Find where the given text appears and provide that cell's center as [x, y] coordinate. 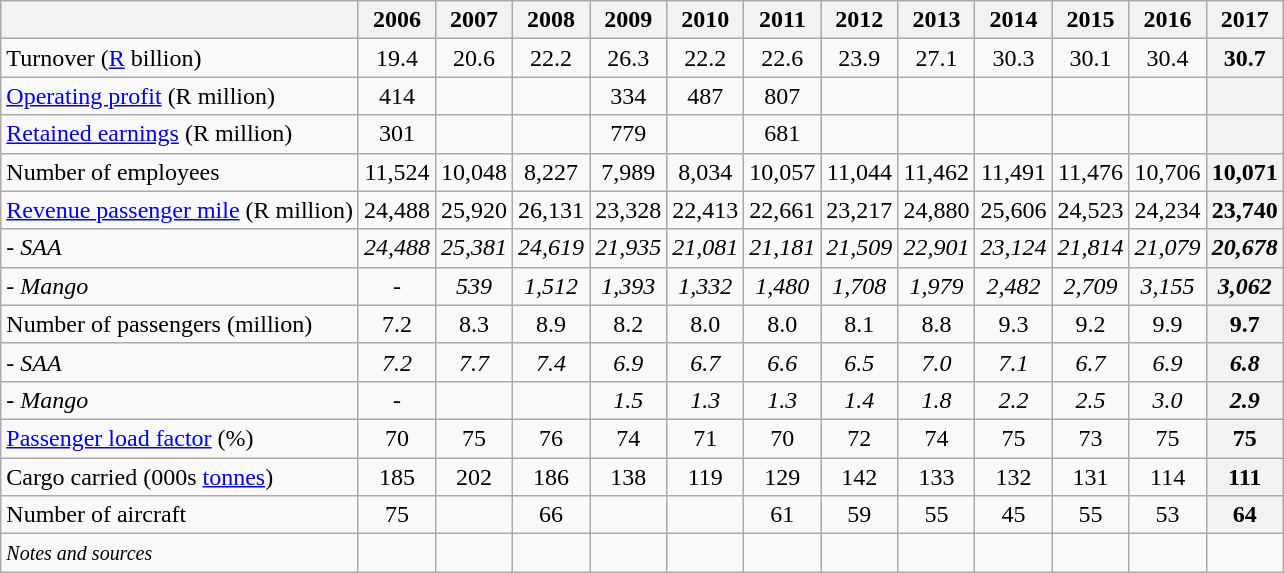
26.3 [628, 58]
Turnover (R billion) [180, 58]
2,482 [1014, 286]
23,124 [1014, 248]
7.4 [552, 362]
129 [782, 477]
133 [936, 477]
131 [1090, 477]
30.1 [1090, 58]
73 [1090, 438]
22,901 [936, 248]
26,131 [552, 210]
2009 [628, 20]
1,332 [706, 286]
202 [474, 477]
25,920 [474, 210]
1,512 [552, 286]
24,523 [1090, 210]
807 [782, 96]
76 [552, 438]
24,619 [552, 248]
487 [706, 96]
Cargo carried (000s tonnes) [180, 477]
7.7 [474, 362]
2.2 [1014, 400]
25,606 [1014, 210]
72 [860, 438]
24,234 [1168, 210]
142 [860, 477]
1.5 [628, 400]
11,044 [860, 172]
1.4 [860, 400]
1,393 [628, 286]
7.0 [936, 362]
20.6 [474, 58]
27.1 [936, 58]
2008 [552, 20]
3.0 [1168, 400]
114 [1168, 477]
2016 [1168, 20]
10,706 [1168, 172]
9.7 [1244, 324]
Revenue passenger mile (R million) [180, 210]
2006 [396, 20]
1,979 [936, 286]
8.2 [628, 324]
2,709 [1090, 286]
Number of passengers (million) [180, 324]
8.8 [936, 324]
186 [552, 477]
30.7 [1244, 58]
24,880 [936, 210]
2007 [474, 20]
8.3 [474, 324]
22.6 [782, 58]
2017 [1244, 20]
7,989 [628, 172]
20,678 [1244, 248]
3,062 [1244, 286]
Retained earnings (R million) [180, 134]
11,476 [1090, 172]
30.4 [1168, 58]
7.1 [1014, 362]
59 [860, 515]
71 [706, 438]
22,413 [706, 210]
19.4 [396, 58]
3,155 [1168, 286]
53 [1168, 515]
1.8 [936, 400]
8.1 [860, 324]
11,491 [1014, 172]
Number of aircraft [180, 515]
23,217 [860, 210]
119 [706, 477]
6.5 [860, 362]
9.9 [1168, 324]
61 [782, 515]
2011 [782, 20]
21,509 [860, 248]
414 [396, 96]
64 [1244, 515]
10,057 [782, 172]
Number of employees [180, 172]
11,524 [396, 172]
23.9 [860, 58]
22,661 [782, 210]
23,740 [1244, 210]
21,081 [706, 248]
1,708 [860, 286]
Notes and sources [180, 553]
9.3 [1014, 324]
Operating profit (R million) [180, 96]
10,071 [1244, 172]
8,034 [706, 172]
539 [474, 286]
2013 [936, 20]
8.9 [552, 324]
21,935 [628, 248]
9.2 [1090, 324]
10,048 [474, 172]
2015 [1090, 20]
11,462 [936, 172]
185 [396, 477]
779 [628, 134]
2014 [1014, 20]
2.5 [1090, 400]
2.9 [1244, 400]
6.6 [782, 362]
681 [782, 134]
21,181 [782, 248]
23,328 [628, 210]
21,079 [1168, 248]
2012 [860, 20]
111 [1244, 477]
301 [396, 134]
Passenger load factor (%) [180, 438]
138 [628, 477]
1,480 [782, 286]
8,227 [552, 172]
21,814 [1090, 248]
132 [1014, 477]
2010 [706, 20]
30.3 [1014, 58]
6.8 [1244, 362]
45 [1014, 515]
334 [628, 96]
25,381 [474, 248]
66 [552, 515]
